From the cell containing the given text, extract its center point as (x, y) coordinate. 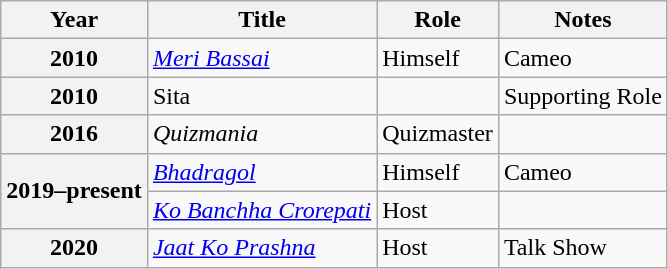
Bhadragol (262, 172)
Sita (262, 96)
Jaat Ko Prashna (262, 248)
Quizmania (262, 134)
Talk Show (582, 248)
2019–present (74, 191)
Ko Banchha Crorepati (262, 210)
Supporting Role (582, 96)
Notes (582, 20)
Quizmaster (438, 134)
Title (262, 20)
Role (438, 20)
2016 (74, 134)
Year (74, 20)
2020 (74, 248)
Meri Bassai (262, 58)
